Output the (x, y) coordinate of the center of the cell containing the given text.  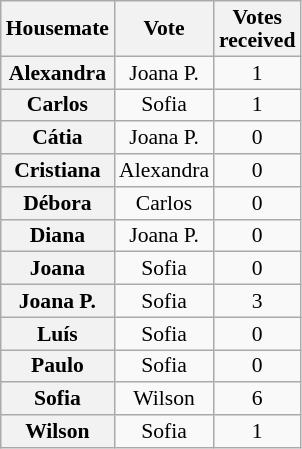
Votesreceived (257, 28)
Housemate (58, 28)
Paulo (58, 366)
3 (257, 302)
Luís (58, 334)
Diana (58, 236)
Vote (164, 28)
Cátia (58, 138)
Joana (58, 268)
6 (257, 400)
Cristiana (58, 170)
Débora (58, 204)
